Provide the [x, y] coordinate of the cell's center where the given text is located.  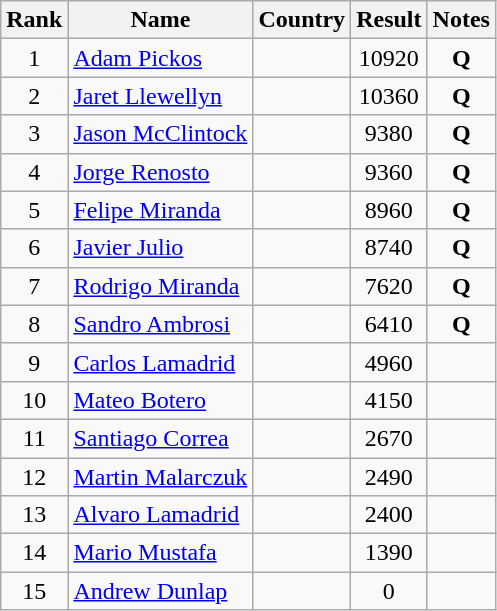
4960 [389, 362]
Carlos Lamadrid [160, 362]
2 [34, 96]
15 [34, 591]
Mario Mustafa [160, 553]
2490 [389, 477]
4150 [389, 400]
Jorge Renosto [160, 172]
4 [34, 172]
14 [34, 553]
Jaret Llewellyn [160, 96]
6 [34, 248]
Martin Malarczuk [160, 477]
10920 [389, 58]
2670 [389, 438]
Rank [34, 20]
10 [34, 400]
Name [160, 20]
Andrew Dunlap [160, 591]
Adam Pickos [160, 58]
13 [34, 515]
10360 [389, 96]
3 [34, 134]
9 [34, 362]
2400 [389, 515]
11 [34, 438]
Notes [461, 20]
Rodrigo Miranda [160, 286]
Javier Julio [160, 248]
Santiago Correa [160, 438]
7620 [389, 286]
1390 [389, 553]
1 [34, 58]
5 [34, 210]
8740 [389, 248]
8960 [389, 210]
Result [389, 20]
Sandro Ambrosi [160, 324]
12 [34, 477]
Mateo Botero [160, 400]
7 [34, 286]
Alvaro Lamadrid [160, 515]
6410 [389, 324]
8 [34, 324]
9360 [389, 172]
9380 [389, 134]
Felipe Miranda [160, 210]
Country [302, 20]
0 [389, 591]
Jason McClintock [160, 134]
